Provide the [x, y] coordinate of the cell's center where the given text is located.  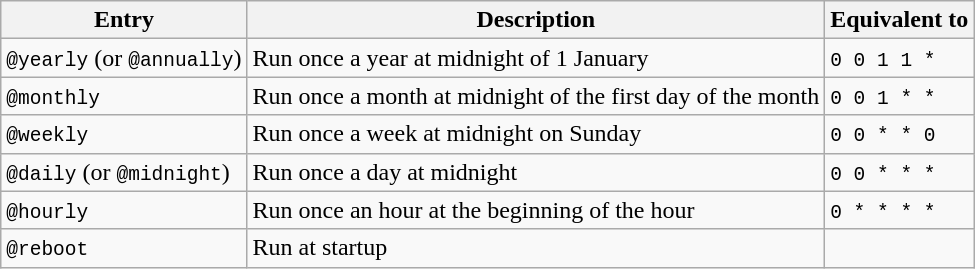
0 0 * * 0 [900, 134]
@yearly (or @annually) [124, 58]
@daily (or @midnight) [124, 172]
Equivalent to [900, 20]
Run once a day at midnight [536, 172]
Entry [124, 20]
@weekly [124, 134]
0 0 1 * * [900, 96]
Description [536, 20]
Run once an hour at the beginning of the hour [536, 210]
0 0 * * * [900, 172]
Run at startup [536, 248]
Run once a week at midnight on Sunday [536, 134]
@hourly [124, 210]
0 0 1 1 * [900, 58]
0 * * * * [900, 210]
Run once a month at midnight of the first day of the month [536, 96]
Run once a year at midnight of 1 January [536, 58]
@monthly [124, 96]
@reboot [124, 248]
